Scan for the cell matching the given text and deliver its (X, Y) coordinate at center. 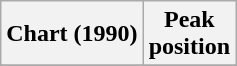
Peakposition (189, 34)
Chart (1990) (72, 34)
